Return (X, Y) of the center of cell containing provided text 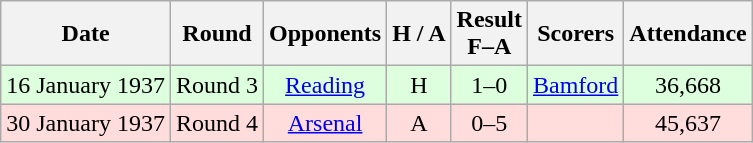
A (419, 123)
ResultF–A (489, 34)
H (419, 85)
36,668 (688, 85)
30 January 1937 (86, 123)
Bamford (575, 85)
0–5 (489, 123)
45,637 (688, 123)
Arsenal (326, 123)
Date (86, 34)
Reading (326, 85)
Round 4 (216, 123)
Round (216, 34)
Opponents (326, 34)
Scorers (575, 34)
H / A (419, 34)
16 January 1937 (86, 85)
Attendance (688, 34)
1–0 (489, 85)
Round 3 (216, 85)
